Capture the cell that displays the provided text and extract its (X, Y) central coordinate. 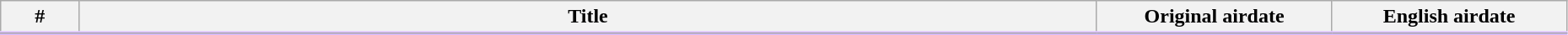
Title (589, 17)
Original airdate (1214, 17)
English airdate (1449, 17)
# (40, 17)
